Extract the (X, Y) coordinate from the center of the cell holding the provided text.  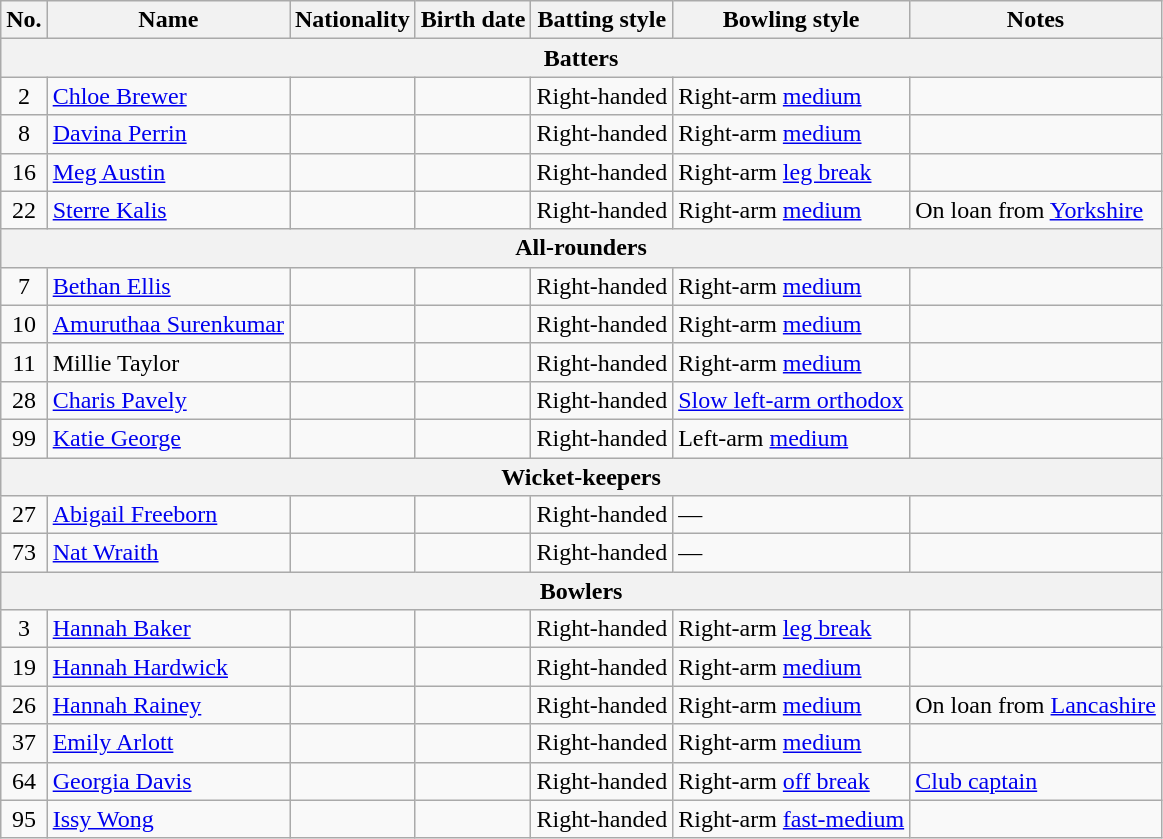
19 (24, 667)
On loan from Yorkshire (1036, 210)
22 (24, 210)
10 (24, 324)
Abigail Freeborn (168, 515)
28 (24, 400)
Millie Taylor (168, 362)
All-rounders (582, 248)
Meg Austin (168, 172)
Batting style (602, 20)
Left-arm medium (792, 438)
Emily Arlott (168, 743)
Issy Wong (168, 819)
95 (24, 819)
26 (24, 705)
Bowlers (582, 591)
64 (24, 781)
Bethan Ellis (168, 286)
Name (168, 20)
73 (24, 553)
11 (24, 362)
Hannah Rainey (168, 705)
Charis Pavely (168, 400)
Sterre Kalis (168, 210)
Chloe Brewer (168, 96)
Nationality (353, 20)
Bowling style (792, 20)
Right-arm off break (792, 781)
Wicket-keepers (582, 477)
16 (24, 172)
Hannah Hardwick (168, 667)
Hannah Baker (168, 629)
8 (24, 134)
Birth date (473, 20)
Slow left-arm orthodox (792, 400)
37 (24, 743)
7 (24, 286)
2 (24, 96)
Right-arm fast-medium (792, 819)
Club captain (1036, 781)
Nat Wraith (168, 553)
Amuruthaa Surenkumar (168, 324)
Georgia Davis (168, 781)
99 (24, 438)
27 (24, 515)
Katie George (168, 438)
Notes (1036, 20)
On loan from Lancashire (1036, 705)
Batters (582, 58)
Davina Perrin (168, 134)
No. (24, 20)
3 (24, 629)
